Search for the cell housing the specified text and yield its (X, Y) center coordinate. 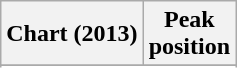
Chart (2013) (72, 34)
Peakposition (189, 34)
